Determine the (x, y) coordinate at the center of the cell enclosing the given text.  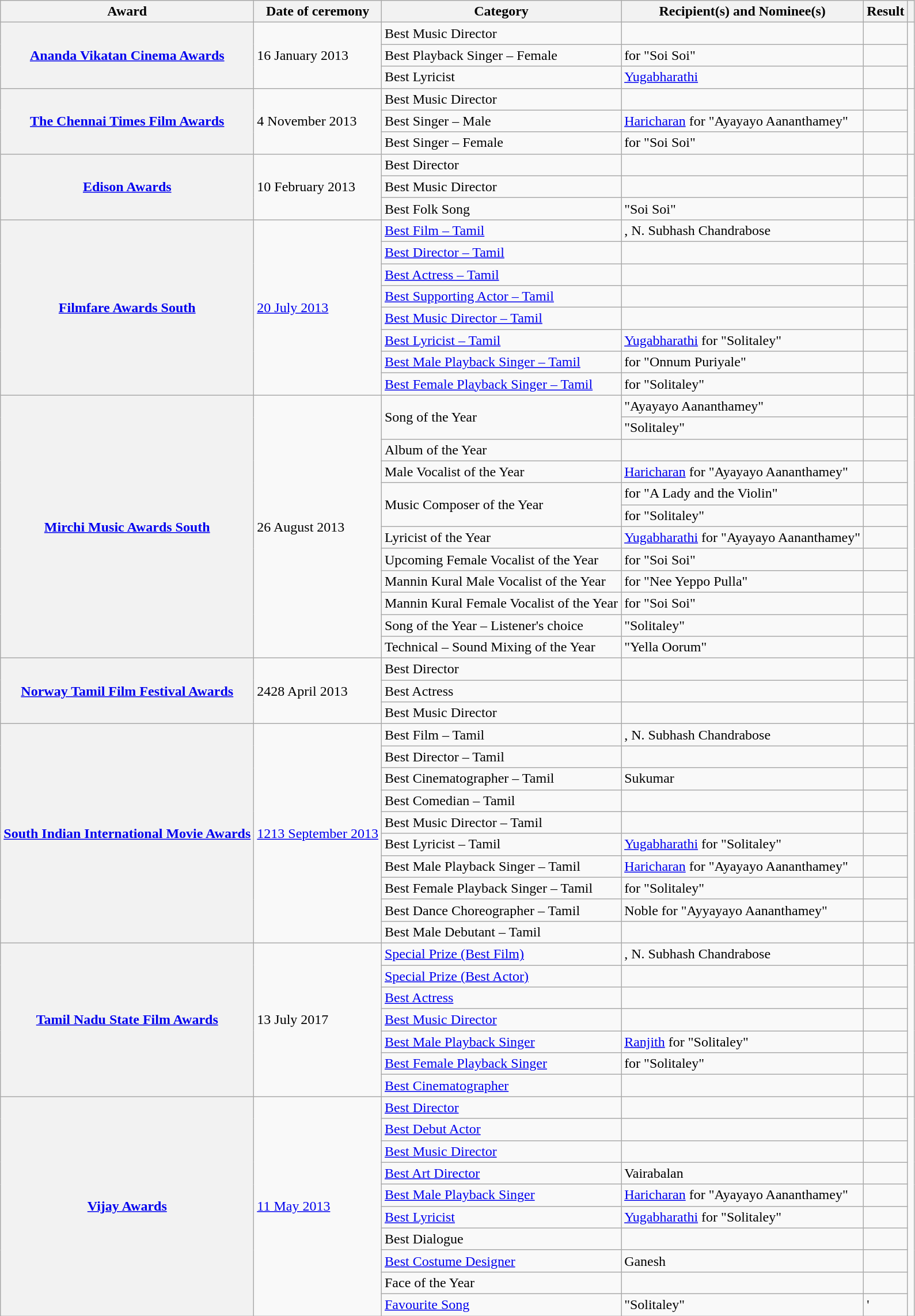
1213 September 2013 (318, 834)
Best Cinematographer (501, 1086)
The Chennai Times Film Awards (127, 121)
11 May 2013 (318, 1206)
4 November 2013 (318, 121)
Best Singer – Male (501, 121)
"Ayayayo Aananthamey" (743, 406)
Mannin Kural Male Vocalist of the Year (501, 581)
Mirchi Music Awards South (127, 526)
Best Dance Choreographer – Tamil (501, 910)
10 February 2013 (318, 187)
Yugabharathi for "Ayayayo Aananthamey" (743, 537)
Special Prize (Best Film) (501, 954)
for "Nee Yeppo Pulla" (743, 581)
Best Costume Designer (501, 1261)
Vairabalan (743, 1173)
Recipient(s) and Nominee(s) (743, 12)
Best Actress – Tamil (501, 275)
Song of the Year – Listener's choice (501, 625)
Best Comedian – Tamil (501, 801)
Mannin Kural Female Vocalist of the Year (501, 603)
Album of the Year (501, 450)
Best Playback Singer – Female (501, 55)
' (886, 1304)
Music Composer of the Year (501, 505)
Best Male Debutant – Tamil (501, 932)
20 July 2013 (318, 307)
Favourite Song (501, 1304)
Norway Tamil Film Festival Awards (127, 691)
Song of the Year (501, 417)
Date of ceremony (318, 12)
Ananda Vikatan Cinema Awards (127, 55)
Best Dialogue (501, 1239)
Noble for "Ayyayayo Aananthamey" (743, 910)
Best Art Director (501, 1173)
Edison Awards (127, 187)
"Yella Oorum" (743, 647)
Best Folk Song (501, 208)
South Indian International Movie Awards (127, 834)
Face of the Year (501, 1283)
Special Prize (Best Actor) (501, 976)
2428 April 2013 (318, 691)
Sukumar (743, 779)
Award (127, 12)
for "Onnum Puriyale" (743, 362)
Best Singer – Female (501, 143)
"Soi Soi" (743, 208)
Best Cinematographer – Tamil (501, 779)
Upcoming Female Vocalist of the Year (501, 559)
Ranjith for "Solitaley" (743, 1042)
13 July 2017 (318, 1019)
Technical – Sound Mixing of the Year (501, 647)
Yugabharathi (743, 77)
Result (886, 12)
Best Female Playback Singer (501, 1064)
Tamil Nadu State Film Awards (127, 1019)
Male Vocalist of the Year (501, 472)
26 August 2013 (318, 526)
Ganesh (743, 1261)
Filmfare Awards South (127, 307)
Lyricist of the Year (501, 537)
Category (501, 12)
16 January 2013 (318, 55)
for "A Lady and the Violin" (743, 494)
Best Supporting Actor – Tamil (501, 297)
Vijay Awards (127, 1206)
Best Debut Actor (501, 1129)
